From the cell containing the given text, extract its center point as [x, y] coordinate. 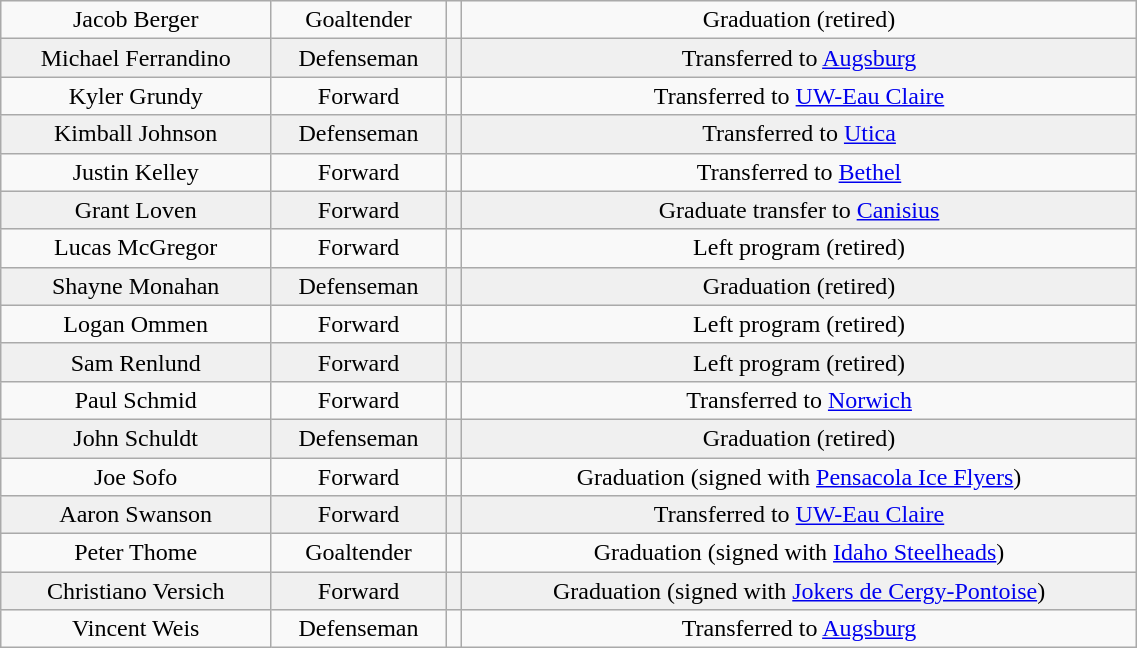
Peter Thome [136, 553]
Graduation (signed with Idaho Steelheads) [799, 553]
Christiano Versich [136, 591]
Kimball Johnson [136, 134]
Graduation (signed with Jokers de Cergy-Pontoise) [799, 591]
Paul Schmid [136, 400]
Justin Kelley [136, 172]
Logan Ommen [136, 324]
Transferred to Bethel [799, 172]
Vincent Weis [136, 629]
Kyler Grundy [136, 96]
Transferred to Norwich [799, 400]
Grant Loven [136, 210]
Shayne Monahan [136, 286]
John Schuldt [136, 438]
Aaron Swanson [136, 515]
Jacob Berger [136, 20]
Graduate transfer to Canisius [799, 210]
Sam Renlund [136, 362]
Joe Sofo [136, 477]
Graduation (signed with Pensacola Ice Flyers) [799, 477]
Michael Ferrandino [136, 58]
Lucas McGregor [136, 248]
Transferred to Utica [799, 134]
